Search for the cell housing the specified text and yield its [X, Y] center coordinate. 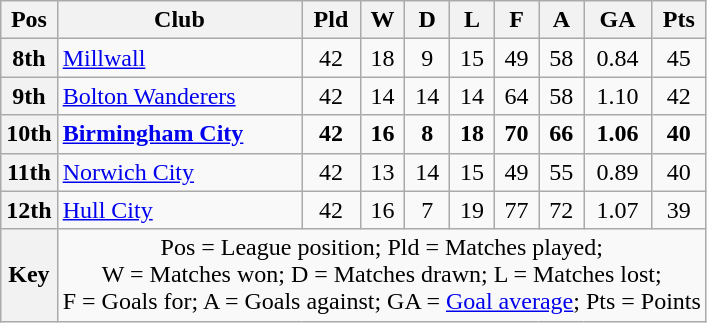
Norwich City [180, 172]
70 [516, 134]
12th [29, 210]
GA [618, 20]
Pos [29, 20]
45 [678, 58]
Club [180, 20]
Bolton Wanderers [180, 96]
Birmingham City [180, 134]
9th [29, 96]
Key [29, 275]
1.06 [618, 134]
1.07 [618, 210]
Hull City [180, 210]
Millwall [180, 58]
L [472, 20]
66 [562, 134]
10th [29, 134]
A [562, 20]
11th [29, 172]
1.10 [618, 96]
8th [29, 58]
Pts [678, 20]
55 [562, 172]
7 [428, 210]
D [428, 20]
72 [562, 210]
19 [472, 210]
9 [428, 58]
64 [516, 96]
13 [382, 172]
Pld [331, 20]
0.89 [618, 172]
8 [428, 134]
77 [516, 210]
F [516, 20]
W [382, 20]
39 [678, 210]
0.84 [618, 58]
